Search for the cell housing the specified text and yield its [X, Y] center coordinate. 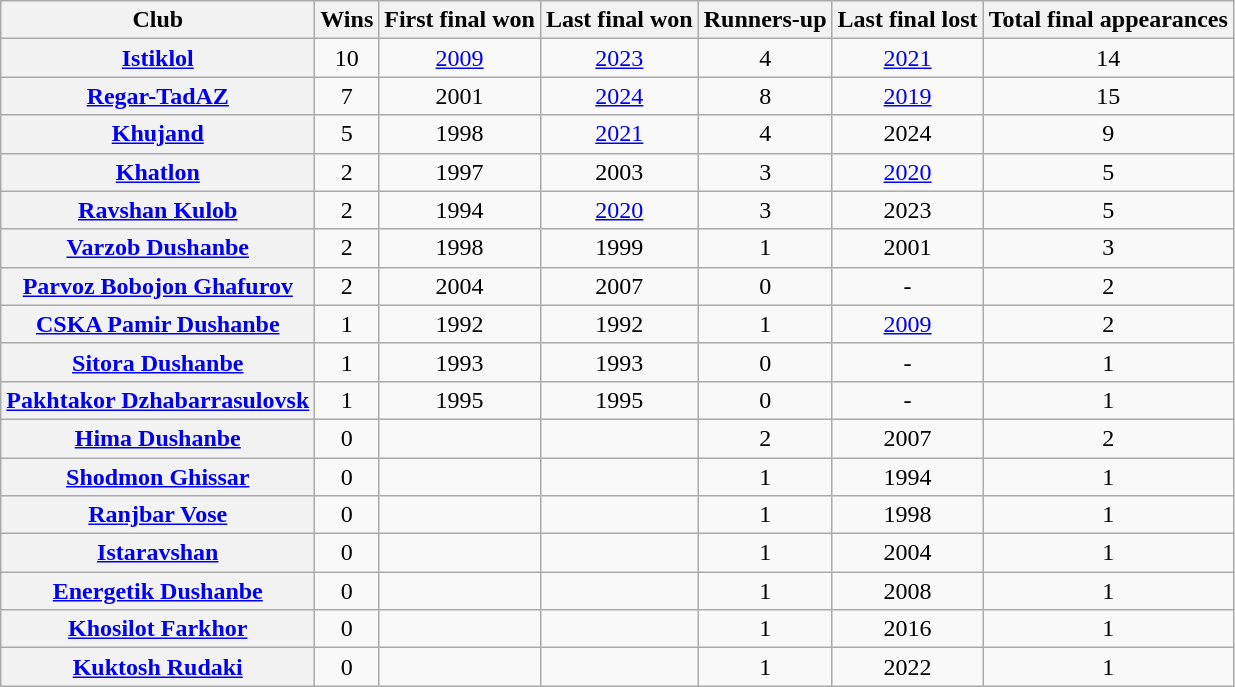
Khosilot Farkhor [158, 629]
1997 [460, 172]
Runners-up [765, 20]
9 [1108, 134]
14 [1108, 58]
CSKA Pamir Dushanbe [158, 324]
Kuktosh Rudaki [158, 667]
Ravshan Kulob [158, 210]
Regar-TadAZ [158, 96]
Istiklol [158, 58]
Club [158, 20]
Last final won [619, 20]
Total final appearances [1108, 20]
First final won [460, 20]
7 [347, 96]
2016 [908, 629]
8 [765, 96]
10 [347, 58]
Sitora Dushanbe [158, 362]
Khujand [158, 134]
2008 [908, 591]
Energetik Dushanbe [158, 591]
2022 [908, 667]
Shodmon Ghissar [158, 477]
Varzob Dushanbe [158, 248]
1999 [619, 248]
Khatlon [158, 172]
Hima Dushanbe [158, 438]
2003 [619, 172]
2019 [908, 96]
Istaravshan [158, 553]
Ranjbar Vose [158, 515]
Parvoz Bobojon Ghafurov [158, 286]
Last final lost [908, 20]
Pakhtakor Dzhabarrasulovsk [158, 400]
Wins [347, 20]
15 [1108, 96]
